Detect which cell encompasses the target text, then output its (x, y) center coordinate. 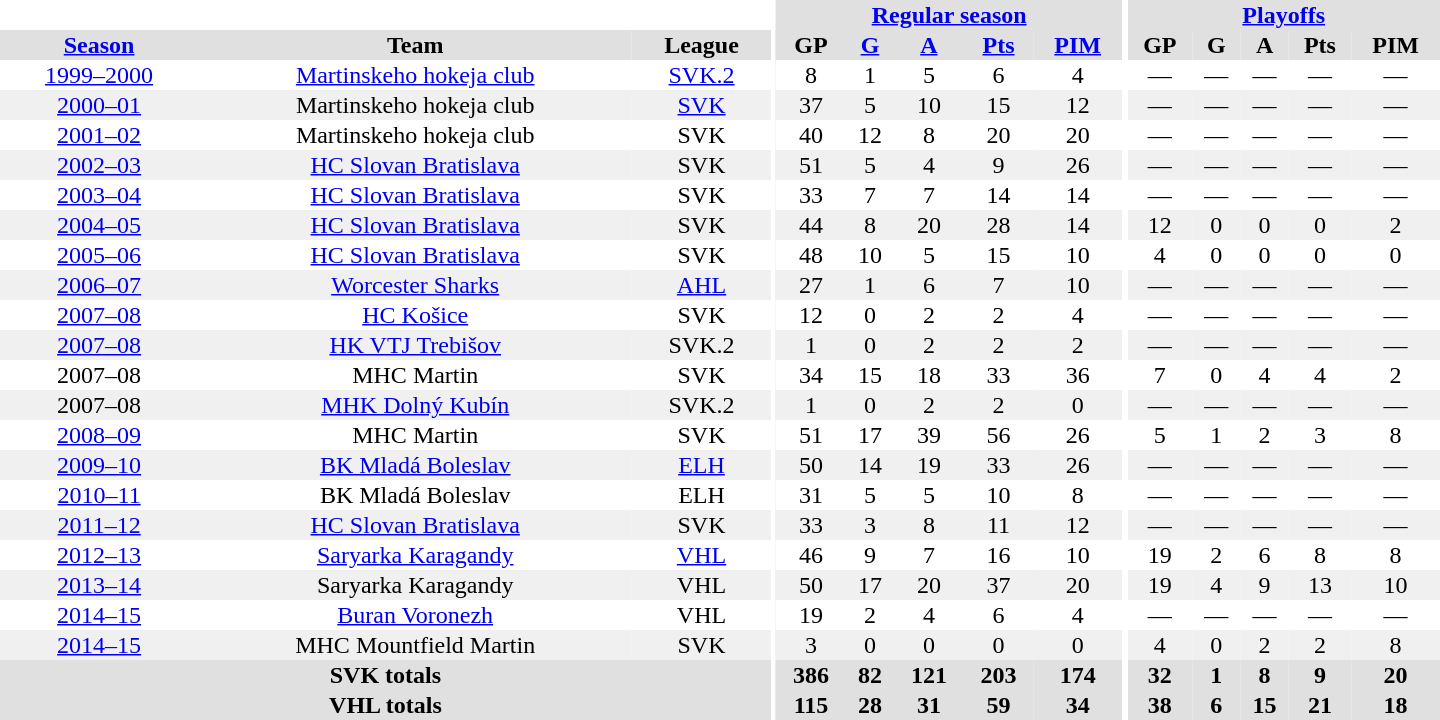
Buran Voronezh (415, 615)
Season (99, 45)
121 (929, 675)
Playoffs (1284, 15)
2010–11 (99, 495)
115 (811, 705)
48 (811, 255)
MHC Mountfield Martin (415, 645)
2008–09 (99, 435)
39 (929, 435)
2006–07 (99, 285)
Worcester Sharks (415, 285)
40 (811, 135)
1999–2000 (99, 75)
2013–14 (99, 585)
2002–03 (99, 165)
AHL (702, 285)
82 (870, 675)
16 (999, 555)
2012–13 (99, 555)
11 (999, 525)
36 (1078, 375)
MHK Dolný Kubín (415, 405)
2011–12 (99, 525)
59 (999, 705)
21 (1320, 705)
VHL totals (386, 705)
2000–01 (99, 105)
38 (1160, 705)
2001–02 (99, 135)
46 (811, 555)
13 (1320, 585)
2003–04 (99, 195)
27 (811, 285)
203 (999, 675)
2004–05 (99, 225)
HC Košice (415, 315)
32 (1160, 675)
Team (415, 45)
HK VTJ Trebišov (415, 345)
44 (811, 225)
2009–10 (99, 465)
2005–06 (99, 255)
56 (999, 435)
Regular season (949, 15)
League (702, 45)
174 (1078, 675)
SVK totals (386, 675)
386 (811, 675)
